Scan for the cell matching the given text and deliver its (X, Y) coordinate at center. 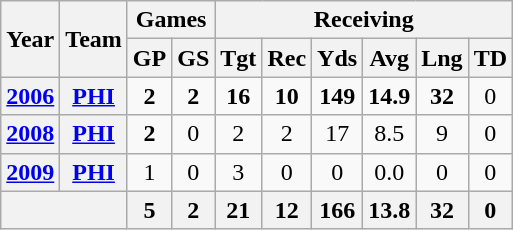
149 (338, 96)
21 (238, 210)
14.9 (390, 96)
Yds (338, 58)
Games (170, 20)
16 (238, 96)
166 (338, 210)
1 (149, 172)
13.8 (390, 210)
GP (149, 58)
5 (149, 210)
8.5 (390, 134)
Lng (442, 58)
2009 (30, 172)
3 (238, 172)
TD (490, 58)
2008 (30, 134)
17 (338, 134)
GS (194, 58)
Receiving (364, 20)
Tgt (238, 58)
Team (94, 39)
0.0 (390, 172)
Year (30, 39)
12 (287, 210)
Avg (390, 58)
10 (287, 96)
2006 (30, 96)
9 (442, 134)
Rec (287, 58)
